For the text-containing cell, return its midpoint in (X, Y) coordinate format. 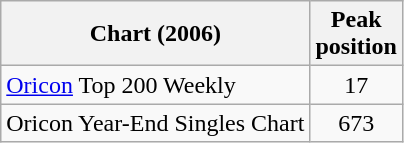
673 (356, 123)
Oricon Top 200 Weekly (156, 85)
17 (356, 85)
Peakposition (356, 34)
Oricon Year-End Singles Chart (156, 123)
Chart (2006) (156, 34)
